Find where the given text appears and provide that cell's center as [X, Y] coordinate. 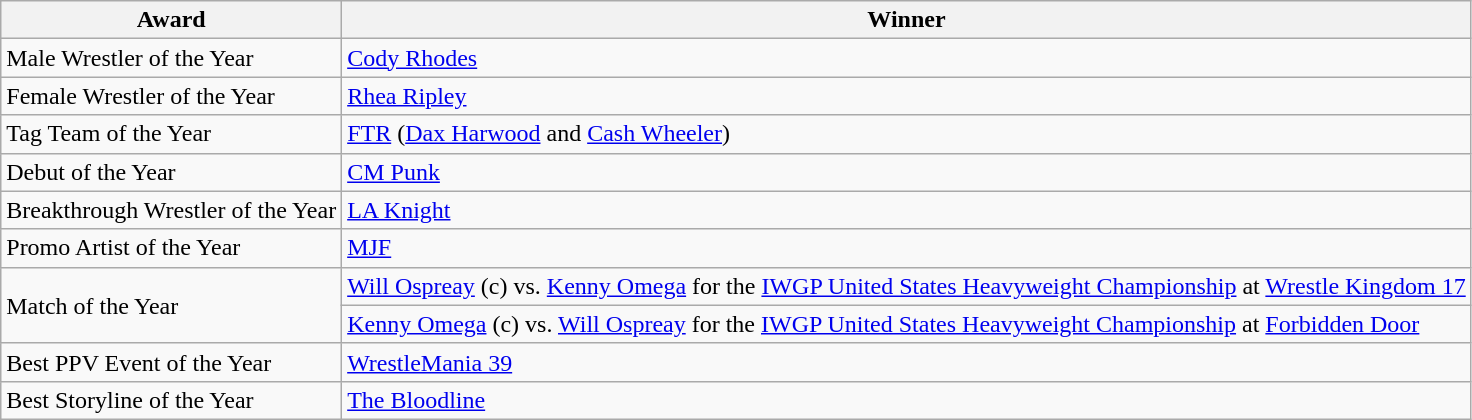
Award [172, 20]
Tag Team of the Year [172, 134]
Female Wrestler of the Year [172, 96]
LA Knight [907, 210]
Best Storyline of the Year [172, 400]
Will Ospreay (c) vs. Kenny Omega for the IWGP United States Heavyweight Championship at Wrestle Kingdom 17 [907, 286]
Best PPV Event of the Year [172, 362]
Breakthrough Wrestler of the Year [172, 210]
Rhea Ripley [907, 96]
FTR (Dax Harwood and Cash Wheeler) [907, 134]
Debut of the Year [172, 172]
Male Wrestler of the Year [172, 58]
Cody Rhodes [907, 58]
Kenny Omega (c) vs. Will Ospreay for the IWGP United States Heavyweight Championship at Forbidden Door [907, 324]
Winner [907, 20]
MJF [907, 248]
Promo Artist of the Year [172, 248]
The Bloodline [907, 400]
CM Punk [907, 172]
Match of the Year [172, 305]
WrestleMania 39 [907, 362]
